Determine the (x, y) coordinate at the center of the cell enclosing the given text.  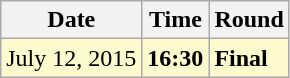
Date (72, 20)
Round (249, 20)
July 12, 2015 (72, 58)
Time (176, 20)
16:30 (176, 58)
Final (249, 58)
